Return the [X, Y] coordinate for the center point of the cell that contains the specified text.  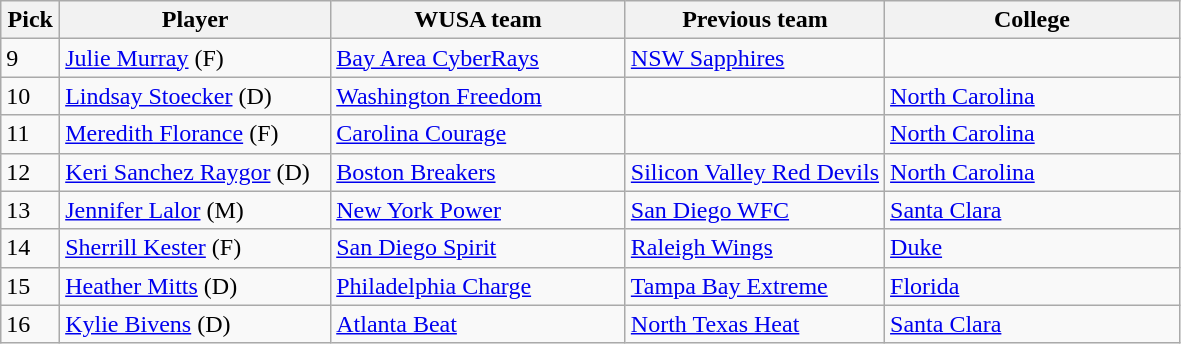
11 [30, 134]
WUSA team [478, 20]
14 [30, 248]
Pick [30, 20]
Atlanta Beat [478, 324]
Player [196, 20]
Raleigh Wings [754, 248]
Carolina Courage [478, 134]
NSW Sapphires [754, 58]
Previous team [754, 20]
Bay Area CyberRays [478, 58]
9 [30, 58]
Heather Mitts (D) [196, 286]
15 [30, 286]
10 [30, 96]
Florida [1032, 286]
Boston Breakers [478, 172]
Sherrill Kester (F) [196, 248]
Lindsay Stoecker (D) [196, 96]
Washington Freedom [478, 96]
Meredith Florance (F) [196, 134]
Duke [1032, 248]
16 [30, 324]
12 [30, 172]
Julie Murray (F) [196, 58]
San Diego WFC [754, 210]
Keri Sanchez Raygor (D) [196, 172]
Silicon Valley Red Devils [754, 172]
Tampa Bay Extreme [754, 286]
Jennifer Lalor (M) [196, 210]
Philadelphia Charge [478, 286]
Kylie Bivens (D) [196, 324]
College [1032, 20]
New York Power [478, 210]
North Texas Heat [754, 324]
San Diego Spirit [478, 248]
13 [30, 210]
